Provide the [X, Y] coordinate of the cell's center where the given text is located.  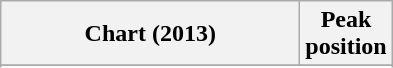
Peakposition [346, 34]
Chart (2013) [150, 34]
